Search for the cell housing the specified text and yield its (X, Y) center coordinate. 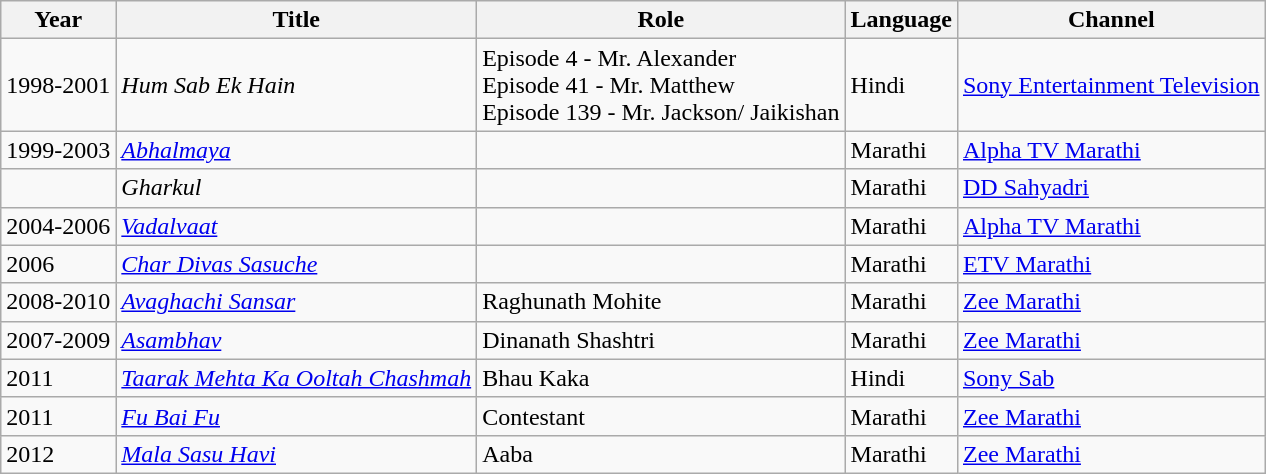
Fu Bai Fu (296, 416)
Bhau Kaka (661, 378)
DD Sahyadri (1111, 188)
Role (661, 20)
1998-2001 (58, 85)
Raghunath Mohite (661, 302)
2007-2009 (58, 340)
Vadalvaat (296, 226)
Abhalmaya (296, 150)
Sony Entertainment Television (1111, 85)
2006 (58, 264)
Asambhav (296, 340)
2004-2006 (58, 226)
2008-2010 (58, 302)
Episode 4 - Mr. AlexanderEpisode 41 - Mr. MatthewEpisode 139 - Mr. Jackson/ Jaikishan (661, 85)
Gharkul (296, 188)
Title (296, 20)
Sony Sab (1111, 378)
ETV Marathi (1111, 264)
Mala Sasu Havi (296, 454)
Language (901, 20)
2012 (58, 454)
Contestant (661, 416)
Dinanath Shashtri (661, 340)
1999-2003 (58, 150)
Avaghachi Sansar (296, 302)
Channel (1111, 20)
Taarak Mehta Ka Ooltah Chashmah (296, 378)
Aaba (661, 454)
Hum Sab Ek Hain (296, 85)
Char Divas Sasuche (296, 264)
Year (58, 20)
